Return (x, y) of the center of cell containing provided text 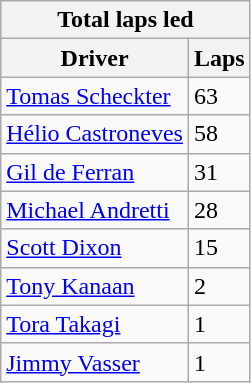
Driver (95, 58)
Michael Andretti (95, 210)
28 (219, 210)
Laps (219, 58)
Total laps led (126, 20)
58 (219, 134)
15 (219, 248)
Tony Kanaan (95, 286)
Tomas Scheckter (95, 96)
Jimmy Vasser (95, 362)
2 (219, 286)
63 (219, 96)
Hélio Castroneves (95, 134)
Gil de Ferran (95, 172)
Tora Takagi (95, 324)
31 (219, 172)
Scott Dixon (95, 248)
